Detect which cell encompasses the target text, then output its (X, Y) center coordinate. 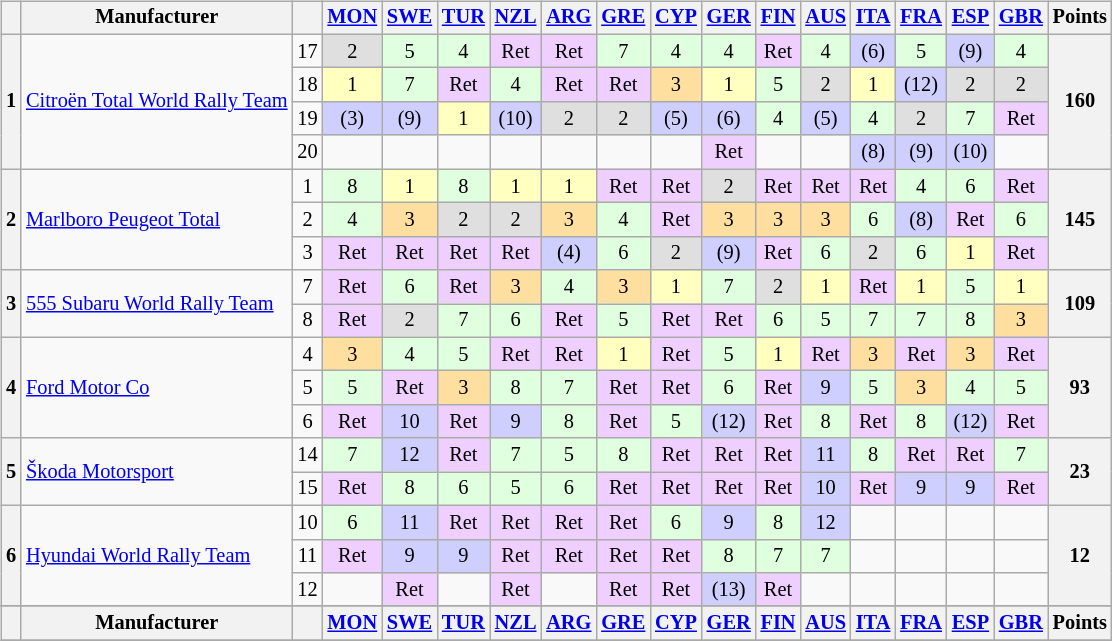
17 (307, 51)
Citroën Total World Rally Team (156, 102)
19 (307, 119)
14 (307, 455)
160 (1080, 102)
93 (1080, 388)
Škoda Motorsport (156, 472)
145 (1080, 220)
Ford Motor Co (156, 388)
Hyundai World Rally Team (156, 556)
109 (1080, 304)
(13) (729, 590)
555 Subaru World Rally Team (156, 304)
23 (1080, 472)
18 (307, 85)
(3) (353, 119)
20 (307, 152)
15 (307, 489)
(4) (568, 253)
Marlboro Peugeot Total (156, 220)
